Pinpoint the cell where the given text exists, returning its [X, Y] midpoint coordinate. 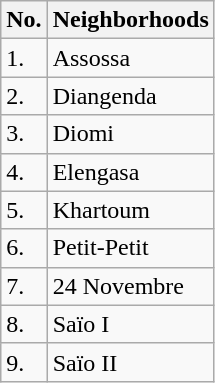
6. [24, 248]
No. [24, 20]
Saïo II [130, 362]
4. [24, 172]
5. [24, 210]
Assossa [130, 58]
8. [24, 324]
2. [24, 96]
3. [24, 134]
Diomi [130, 134]
1. [24, 58]
7. [24, 286]
Petit-Petit [130, 248]
Diangenda [130, 96]
24 Novembre [130, 286]
Elengasa [130, 172]
Khartoum [130, 210]
Neighborhoods [130, 20]
9. [24, 362]
Saïo I [130, 324]
